Capture the cell that displays the provided text and extract its [x, y] central coordinate. 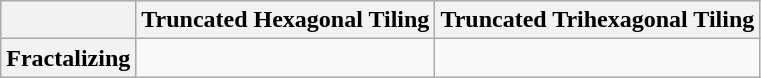
Truncated Trihexagonal Tiling [598, 20]
Fractalizing [68, 58]
Truncated Hexagonal Tiling [286, 20]
